Identify which cell holds the provided text, then report its (x, y) central coordinate. 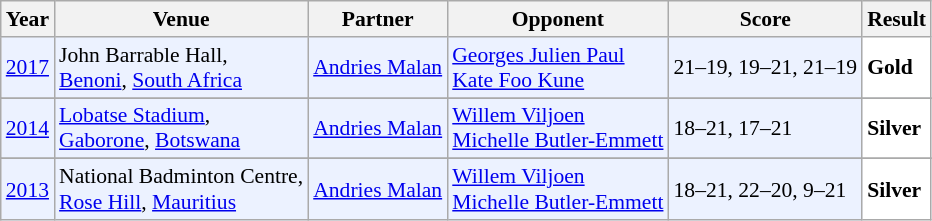
Partner (378, 19)
Gold (896, 68)
18–21, 22–20, 9–21 (766, 190)
2017 (28, 68)
John Barrable Hall,Benoni, South Africa (181, 68)
Year (28, 19)
18–21, 17–21 (766, 128)
21–19, 19–21, 21–19 (766, 68)
Opponent (558, 19)
Lobatse Stadium,Gaborone, Botswana (181, 128)
National Badminton Centre,Rose Hill, Mauritius (181, 190)
2013 (28, 190)
Venue (181, 19)
Result (896, 19)
Georges Julien Paul Kate Foo Kune (558, 68)
2014 (28, 128)
Score (766, 19)
